Pinpoint the cell where the given text exists, returning its [x, y] midpoint coordinate. 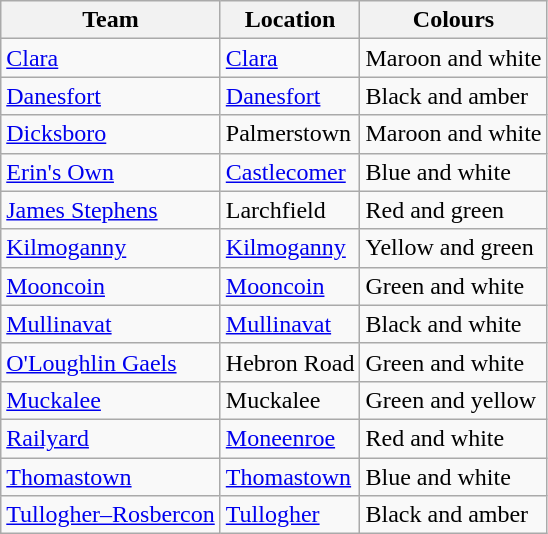
Colours [454, 20]
Hebron Road [290, 362]
Railyard [111, 438]
Yellow and green [454, 248]
Black and white [454, 324]
Location [290, 20]
Red and white [454, 438]
Team [111, 20]
Palmerstown [290, 134]
Green and yellow [454, 400]
Larchfield [290, 210]
Tullogher [290, 515]
O'Loughlin Gaels [111, 362]
Moneenroe [290, 438]
Dicksboro [111, 134]
Red and green [454, 210]
Tullogher–Rosbercon [111, 515]
Erin's Own [111, 172]
James Stephens [111, 210]
Castlecomer [290, 172]
